Determine the [x, y] coordinate at the center of the cell enclosing the given text.  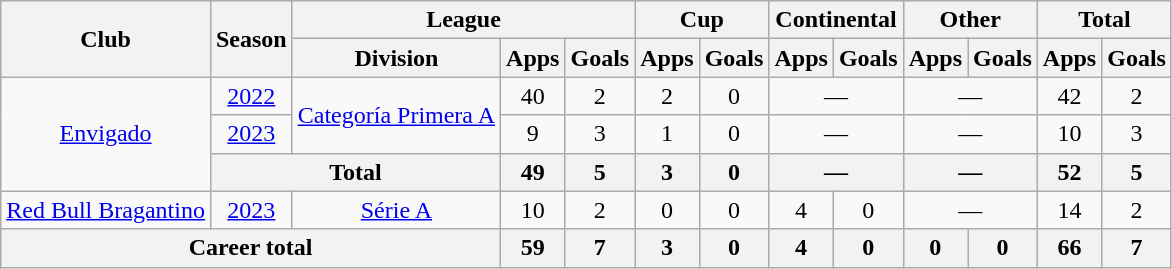
Club [106, 39]
52 [1069, 172]
59 [533, 248]
42 [1069, 96]
40 [533, 96]
Cup [702, 20]
Série A [396, 210]
Envigado [106, 134]
Red Bull Bragantino [106, 210]
Division [396, 58]
14 [1069, 210]
Continental [836, 20]
9 [533, 134]
66 [1069, 248]
League [464, 20]
Season [251, 39]
1 [667, 134]
Other [970, 20]
2022 [251, 96]
Career total [251, 248]
Categoría Primera A [396, 115]
49 [533, 172]
